Capture the cell that displays the provided text and extract its (X, Y) central coordinate. 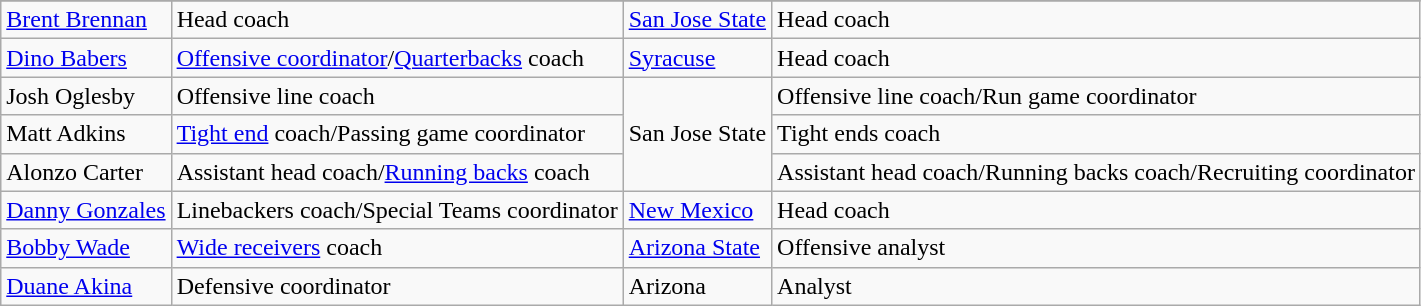
Offensive line coach/Run game coordinator (1096, 96)
Tight ends coach (1096, 134)
Syracuse (697, 58)
Offensive analyst (1096, 248)
Dino Babers (86, 58)
Assistant head coach/Running backs coach (397, 172)
Assistant head coach/Running backs coach/Recruiting coordinator (1096, 172)
Analyst (1096, 286)
Linebackers coach/Special Teams coordinator (397, 210)
Arizona (697, 286)
Duane Akina (86, 286)
Bobby Wade (86, 248)
Wide receivers coach (397, 248)
Offensive coordinator/Quarterbacks coach (397, 58)
Danny Gonzales (86, 210)
Arizona State (697, 248)
Matt Adkins (86, 134)
Offensive line coach (397, 96)
Tight end coach/Passing game coordinator (397, 134)
Brent Brennan (86, 20)
Josh Oglesby (86, 96)
Defensive coordinator (397, 286)
New Mexico (697, 210)
Alonzo Carter (86, 172)
